Capture the cell that displays the provided text and extract its (X, Y) central coordinate. 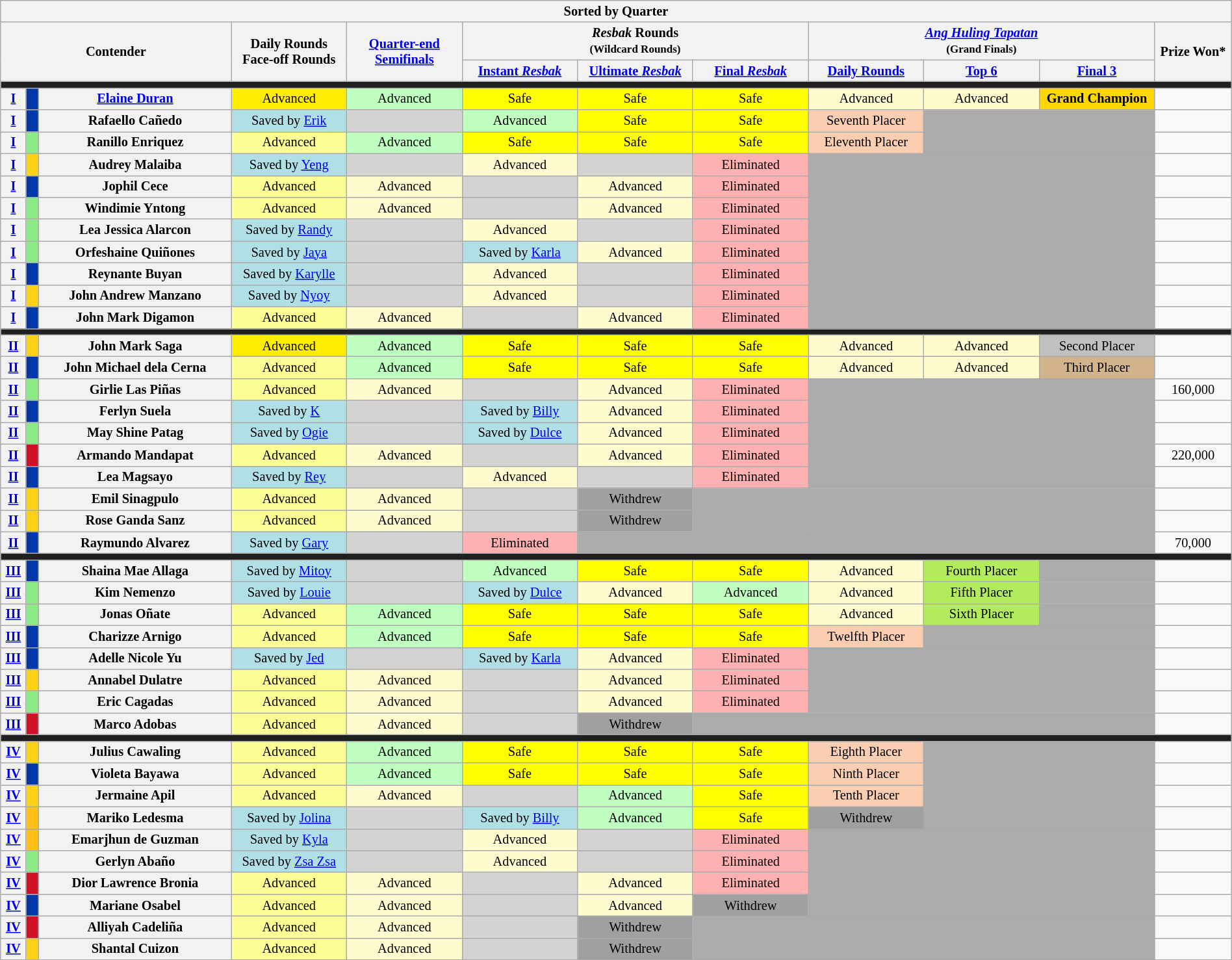
Final 3 (1097, 71)
Windimie Yntong (135, 208)
Eric Cagadas (135, 702)
Final Resbak (751, 71)
Violeta Bayawa (135, 774)
Annabel Dulatre (135, 680)
Mariane Osabel (135, 905)
John Michael dela Cerna (135, 367)
Grand Champion (1097, 99)
Quarter-end Semifinals (405, 52)
Elaine Duran (135, 99)
Tenth Placer (866, 796)
Sixth Placer (982, 614)
Marco Adobas (135, 724)
Daily RoundsFace-off Rounds (289, 52)
Armando Mandapat (135, 455)
John Mark Saga (135, 346)
Twelfth Placer (866, 636)
Emil Sinagpulo (135, 499)
Shaina Mae Allaga (135, 571)
Saved by Kyla (289, 840)
John Mark Digamon (135, 318)
Resbak Rounds(Wildcard Rounds) (635, 41)
Saved by Nyoy (289, 296)
Fifth Placer (982, 593)
Dior Lawrence Bronia (135, 883)
Alliyah Cadeliña (135, 927)
Audrey Malaiba (135, 164)
Saved by Karylle (289, 274)
Saved by Jolina (289, 818)
Saved by Louie (289, 593)
Ultimate Resbak (635, 71)
160,000 (1193, 389)
Jermaine Apil (135, 796)
Jonas Oñate (135, 614)
Saved by Gary (289, 543)
May Shine Patag (135, 433)
Rose Ganda Sanz (135, 521)
Rafaello Cañedo (135, 121)
Instant Resbak (520, 71)
Saved by Erik (289, 121)
Ferlyn Suela (135, 411)
Julius Cawaling (135, 752)
Girlie Las Piñas (135, 389)
Saved by Rey (289, 477)
Emarjhun de Guzman (135, 840)
Saved by Jaya (289, 252)
Adelle Nicole Yu (135, 658)
Saved by Jed (289, 658)
Ang Huling Tapatan(Grand Finals) (981, 41)
Gerlyn Abaño (135, 861)
Fourth Placer (982, 571)
Kim Nemenzo (135, 593)
Saved by Zsa Zsa (289, 861)
Jophil Cece (135, 187)
Saved by Mitoy (289, 571)
Eleventh Placer (866, 142)
Seventh Placer (866, 121)
Saved by Yeng (289, 164)
Raymundo Alvarez (135, 543)
Shantal Cuizon (135, 949)
70,000 (1193, 543)
Ninth Placer (866, 774)
Eighth Placer (866, 752)
Reynante Buyan (135, 274)
Lea Jessica Alarcon (135, 230)
220,000 (1193, 455)
Ranillo Enriquez (135, 142)
Lea Magsayo (135, 477)
Second Placer (1097, 346)
Contender (116, 52)
Saved by K (289, 411)
John Andrew Manzano (135, 296)
Top 6 (982, 71)
Charizze Arnigo (135, 636)
Saved by Ogie (289, 433)
Third Placer (1097, 367)
Saved by Randy (289, 230)
Orfeshaine Quiñones (135, 252)
Mariko Ledesma (135, 818)
Daily Rounds (866, 71)
Sorted by Quarter (616, 11)
Prize Won* (1193, 52)
